Extract the (x, y) coordinate from the center of the cell holding the provided text.  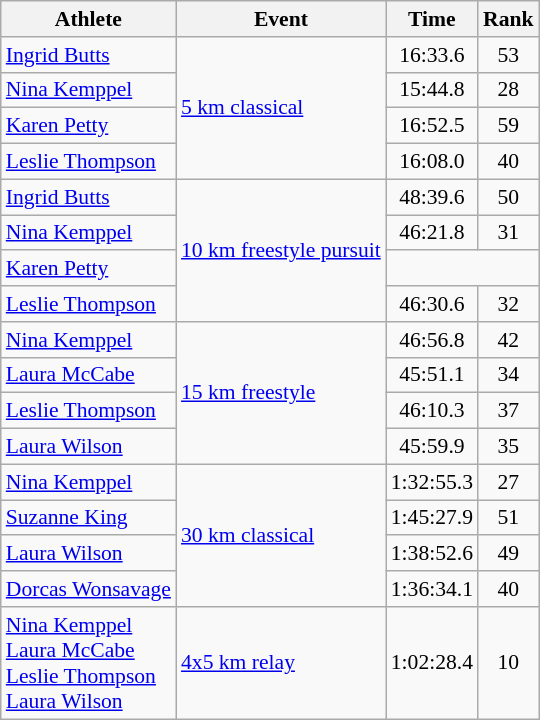
31 (508, 233)
Dorcas Wonsavage (88, 589)
50 (508, 197)
Rank (508, 19)
Laura McCabe (88, 375)
59 (508, 126)
45:59.9 (432, 447)
28 (508, 90)
1:36:34.1 (432, 589)
35 (508, 447)
34 (508, 375)
10 km freestyle pursuit (281, 250)
45:51.1 (432, 375)
42 (508, 340)
Nina KemppelLaura McCabeLeslie ThompsonLaura Wilson (88, 663)
49 (508, 554)
1:38:52.6 (432, 554)
30 km classical (281, 535)
16:52.5 (432, 126)
46:56.8 (432, 340)
46:10.3 (432, 411)
5 km classical (281, 108)
16:33.6 (432, 55)
1:45:27.9 (432, 518)
15 km freestyle (281, 393)
53 (508, 55)
46:21.8 (432, 233)
32 (508, 304)
1:32:55.3 (432, 482)
16:08.0 (432, 162)
1:02:28.4 (432, 663)
37 (508, 411)
Athlete (88, 19)
Event (281, 19)
48:39.6 (432, 197)
10 (508, 663)
51 (508, 518)
Suzanne King (88, 518)
46:30.6 (432, 304)
15:44.8 (432, 90)
27 (508, 482)
4x5 km relay (281, 663)
Time (432, 19)
